Return the [x, y] coordinate for the center point of the cell that contains the specified text.  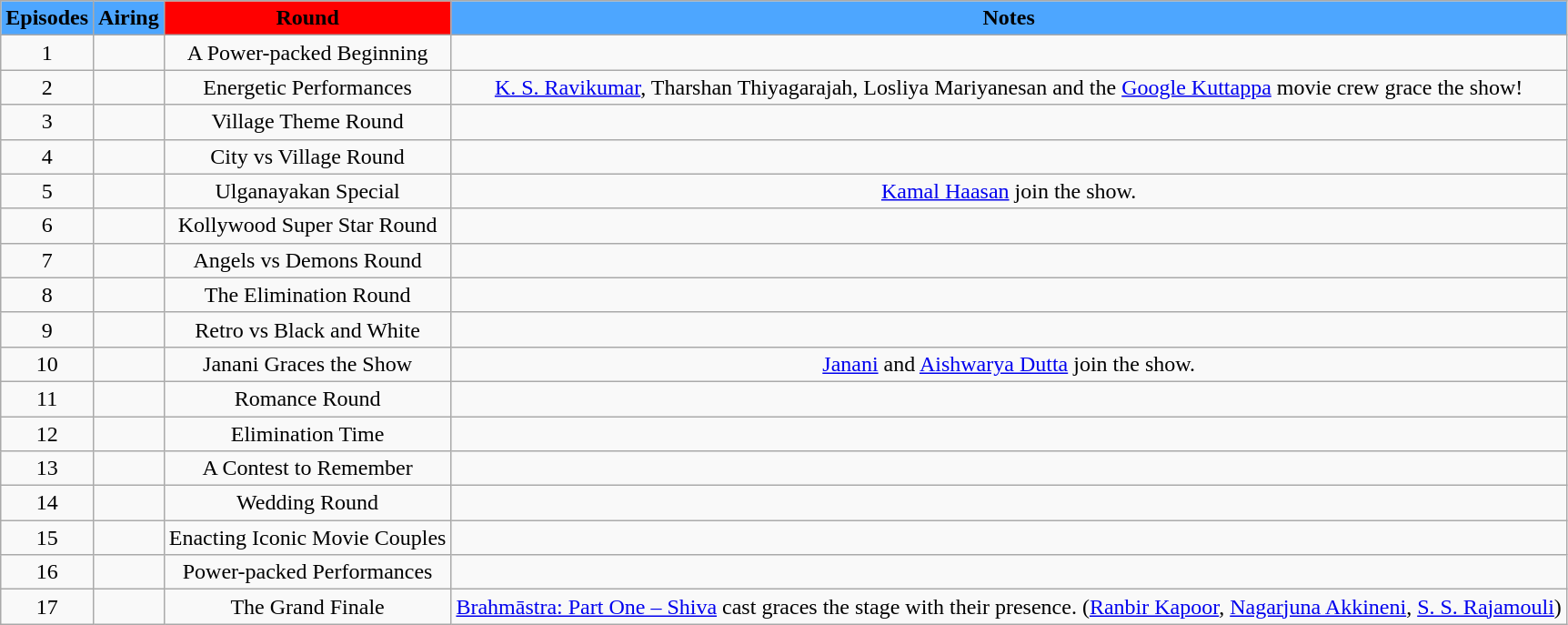
Power-packed Performances [307, 572]
Village Theme Round [307, 122]
Episodes [47, 18]
11 [47, 398]
2 [47, 87]
4 [47, 156]
Janani and Aishwarya Dutta join the show. [1009, 364]
A Contest to Remember [307, 469]
16 [47, 572]
Airing [129, 18]
9 [47, 329]
8 [47, 295]
Brahmāstra: Part One – Shiva cast graces the stage with their presence. (Ranbir Kapoor, Nagarjuna Akkineni, S. S. Rajamouli) [1009, 607]
Retro vs Black and White [307, 329]
Kamal Haasan join the show. [1009, 191]
15 [47, 538]
Round [307, 18]
Angels vs Demons Round [307, 260]
5 [47, 191]
City vs Village Round [307, 156]
Enacting Iconic Movie Couples [307, 538]
1 [47, 53]
A Power-packed Beginning [307, 53]
10 [47, 364]
Janani Graces the Show [307, 364]
13 [47, 469]
Elimination Time [307, 434]
Notes [1009, 18]
The Elimination Round [307, 295]
The Grand Finale [307, 607]
Kollywood Super Star Round [307, 226]
17 [47, 607]
Energetic Performances [307, 87]
7 [47, 260]
14 [47, 503]
Wedding Round [307, 503]
12 [47, 434]
3 [47, 122]
Ulganayakan Special [307, 191]
6 [47, 226]
Romance Round [307, 398]
K. S. Ravikumar, Tharshan Thiyagarajah, Losliya Mariyanesan and the Google Kuttappa movie crew grace the show! [1009, 87]
